Pinpoint the cell where the given text exists, returning its [X, Y] midpoint coordinate. 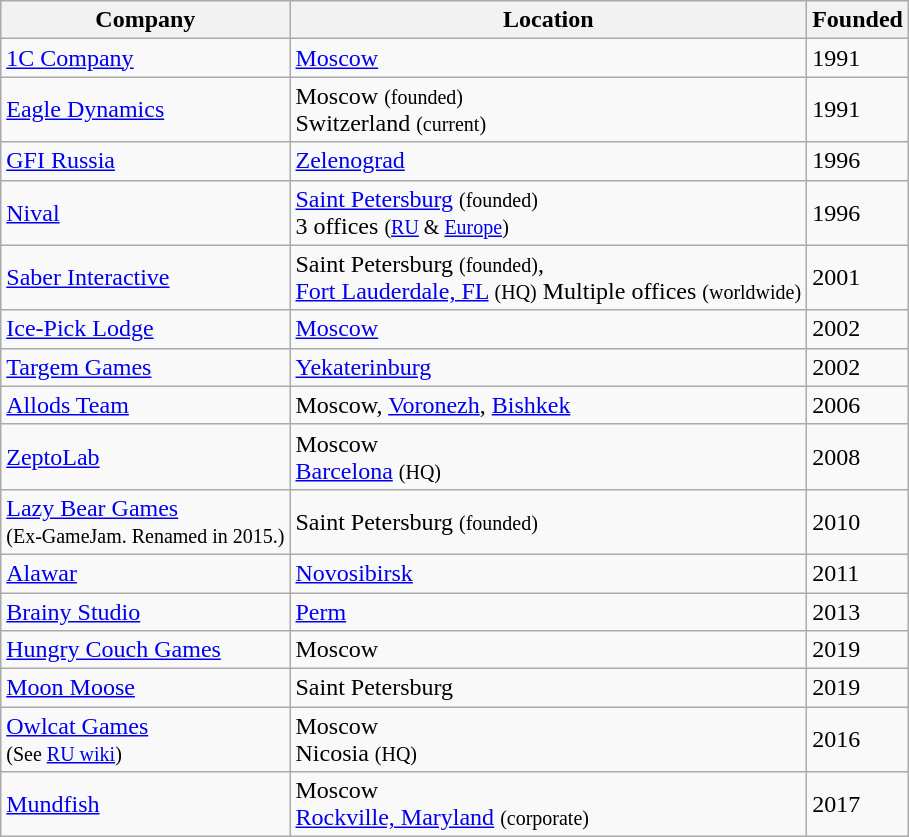
Perm [548, 611]
Lazy Bear Games(Ex-GameJam. Renamed in 2015.) [146, 522]
Saint Petersburg (founded)3 offices (RU & Europe) [548, 212]
Novosibirsk [548, 573]
Saber Interactive [146, 278]
2010 [858, 522]
MoscowBarcelona (HQ) [548, 456]
2006 [858, 405]
1C Company [146, 58]
Location [548, 20]
Allods Team [146, 405]
ZeptoLab [146, 456]
2001 [858, 278]
Hungry Couch Games [146, 650]
Founded [858, 20]
2013 [858, 611]
Mundfish [146, 804]
Zelenograd [548, 161]
Saint Petersburg (founded),Fort Lauderdale, FL (HQ) Multiple offices (worldwide) [548, 278]
Owlcat Games(See RU wiki) [146, 740]
Yekaterinburg [548, 367]
Nival [146, 212]
Ice-Pick Lodge [146, 329]
Eagle Dynamics [146, 110]
Moscow, Voronezh, Bishkek [548, 405]
MoscowNicosia (HQ) [548, 740]
Alawar [146, 573]
GFI Russia [146, 161]
2017 [858, 804]
MoscowRockville, Maryland (corporate) [548, 804]
2011 [858, 573]
Moon Moose [146, 688]
Targem Games [146, 367]
Moscow (founded)Switzerland (current) [548, 110]
2008 [858, 456]
Saint Petersburg (founded) [548, 522]
Brainy Studio [146, 611]
Saint Petersburg [548, 688]
Company [146, 20]
2016 [858, 740]
